Identify which cell holds the provided text, then report its (x, y) central coordinate. 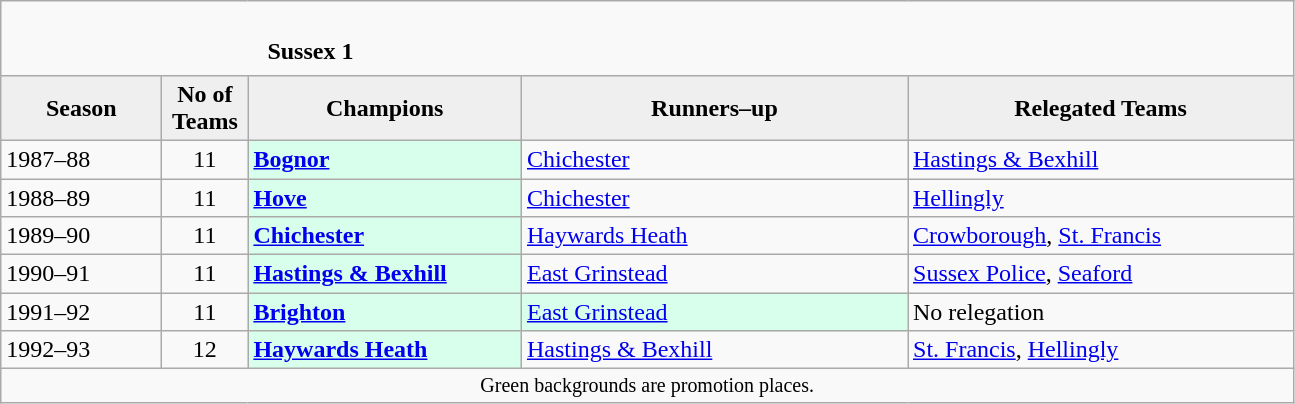
Crowborough, St. Francis (1101, 236)
No of Teams (205, 108)
1990–91 (82, 274)
Relegated Teams (1101, 108)
Season (82, 108)
Hellingly (1101, 197)
Bognor (385, 159)
1991–92 (82, 312)
1988–89 (82, 197)
Green backgrounds are promotion places. (648, 386)
No relegation (1101, 312)
1989–90 (82, 236)
Sussex Police, Seaford (1101, 274)
12 (205, 350)
Hove (385, 197)
Champions (385, 108)
St. Francis, Hellingly (1101, 350)
Brighton (385, 312)
1987–88 (82, 159)
1992–93 (82, 350)
Runners–up (714, 108)
